Identify which cell holds the provided text, then report its [x, y] central coordinate. 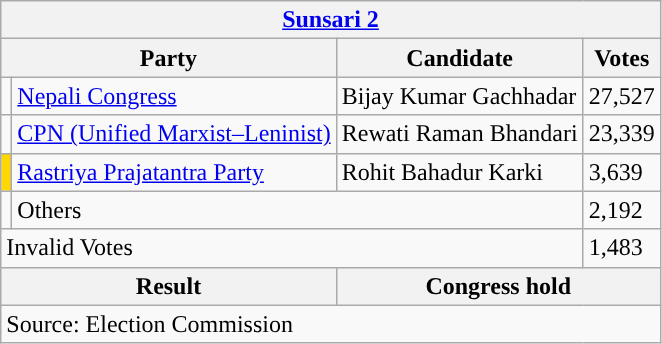
27,527 [622, 96]
Party [168, 58]
Result [168, 286]
3,639 [622, 172]
Bijay Kumar Gachhadar [460, 96]
Votes [622, 58]
Rohit Bahadur Karki [460, 172]
Rewati Raman Bhandari [460, 134]
Congress hold [498, 286]
2,192 [622, 210]
CPN (Unified Marxist–Leninist) [174, 134]
Candidate [460, 58]
Nepali Congress [174, 96]
1,483 [622, 248]
Sunsari 2 [331, 20]
Rastriya Prajatantra Party [174, 172]
Others [298, 210]
Invalid Votes [292, 248]
23,339 [622, 134]
Source: Election Commission [331, 324]
